Capture the cell that displays the provided text and extract its (X, Y) central coordinate. 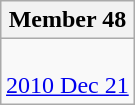
Member 48 (68, 20)
2010 Dec 21 (68, 72)
